Detect which cell encompasses the target text, then output its [X, Y] center coordinate. 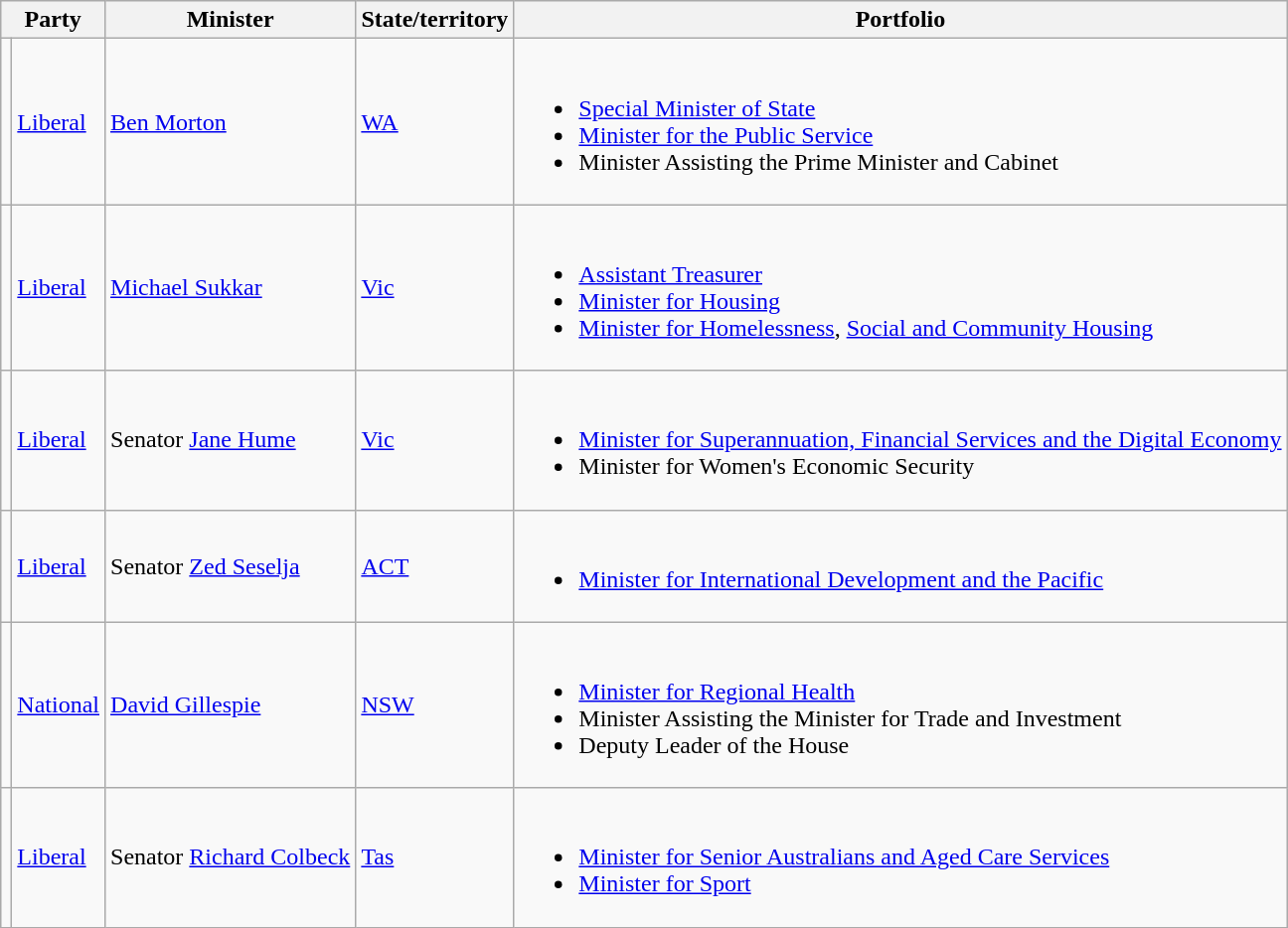
Party [54, 20]
David Gillespie [231, 705]
National [59, 705]
Tas [435, 857]
Minister for International Development and the Pacific [900, 566]
Minister [231, 20]
Assistant TreasurerMinister for HousingMinister for Homelessness, Social and Community Housing [900, 288]
ACT [435, 566]
Senator Zed Seselja [231, 566]
State/territory [435, 20]
NSW [435, 705]
Portfolio [900, 20]
WA [435, 121]
Michael Sukkar [231, 288]
Minister for Superannuation, Financial Services and the Digital EconomyMinister for Women's Economic Security [900, 440]
Minister for Regional HealthMinister Assisting the Minister for Trade and InvestmentDeputy Leader of the House [900, 705]
Special Minister of StateMinister for the Public ServiceMinister Assisting the Prime Minister and Cabinet [900, 121]
Ben Morton [231, 121]
Senator Richard Colbeck [231, 857]
Senator Jane Hume [231, 440]
Minister for Senior Australians and Aged Care ServicesMinister for Sport [900, 857]
